Identify which cell holds the provided text, then report its (X, Y) central coordinate. 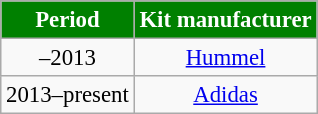
–2013 (68, 58)
Period (68, 20)
Adidas (226, 95)
Hummel (226, 58)
2013–present (68, 95)
Kit manufacturer (226, 20)
